Output the (x, y) coordinate of the center of the cell containing the given text.  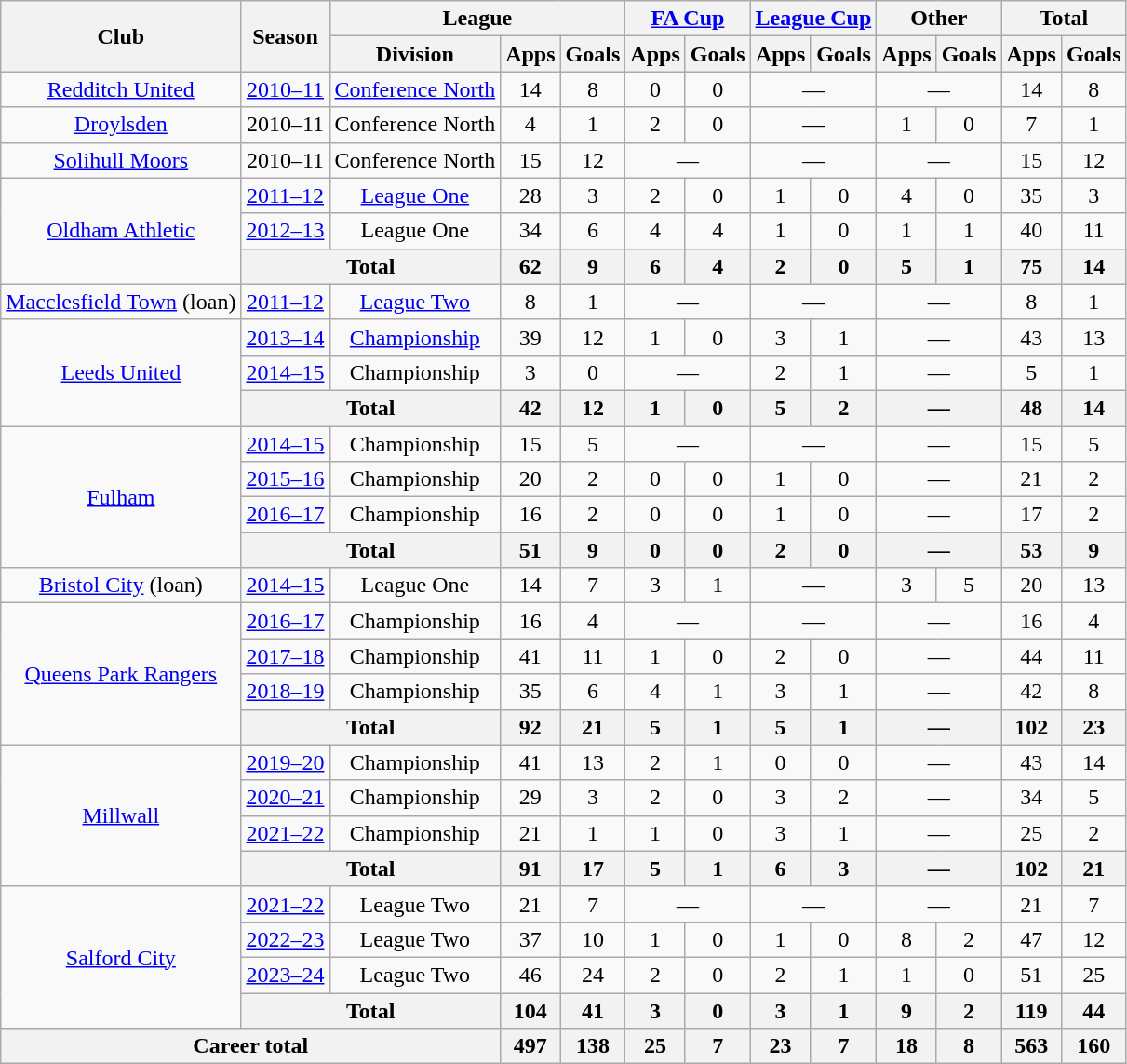
75 (1031, 266)
24 (593, 975)
2012–13 (285, 231)
Millwall (121, 815)
League (477, 19)
138 (593, 1046)
League Cup (813, 19)
47 (1031, 939)
48 (1031, 408)
104 (530, 1010)
Club (121, 36)
Season (285, 36)
Queens Park Rangers (121, 674)
FA Cup (688, 19)
91 (530, 869)
Solihull Moors (121, 160)
18 (906, 1046)
Career total (251, 1046)
29 (530, 798)
Bristol City (loan) (121, 586)
160 (1093, 1046)
119 (1031, 1010)
Fulham (121, 497)
37 (530, 939)
Redditch United (121, 89)
563 (1031, 1046)
53 (1031, 550)
Division (415, 54)
2023–24 (285, 975)
2019–20 (285, 762)
2013–14 (285, 337)
Macclesfield Town (loan) (121, 302)
2018–19 (285, 692)
40 (1031, 231)
62 (530, 266)
92 (530, 727)
2022–23 (285, 939)
39 (530, 337)
Droylsden (121, 125)
Oldham Athletic (121, 231)
2015–16 (285, 479)
2020–21 (285, 798)
Other (939, 19)
Salford City (121, 957)
10 (593, 939)
2017–18 (285, 656)
46 (530, 975)
497 (530, 1046)
28 (530, 195)
Leeds United (121, 372)
